Search for the cell housing the specified text and yield its (x, y) center coordinate. 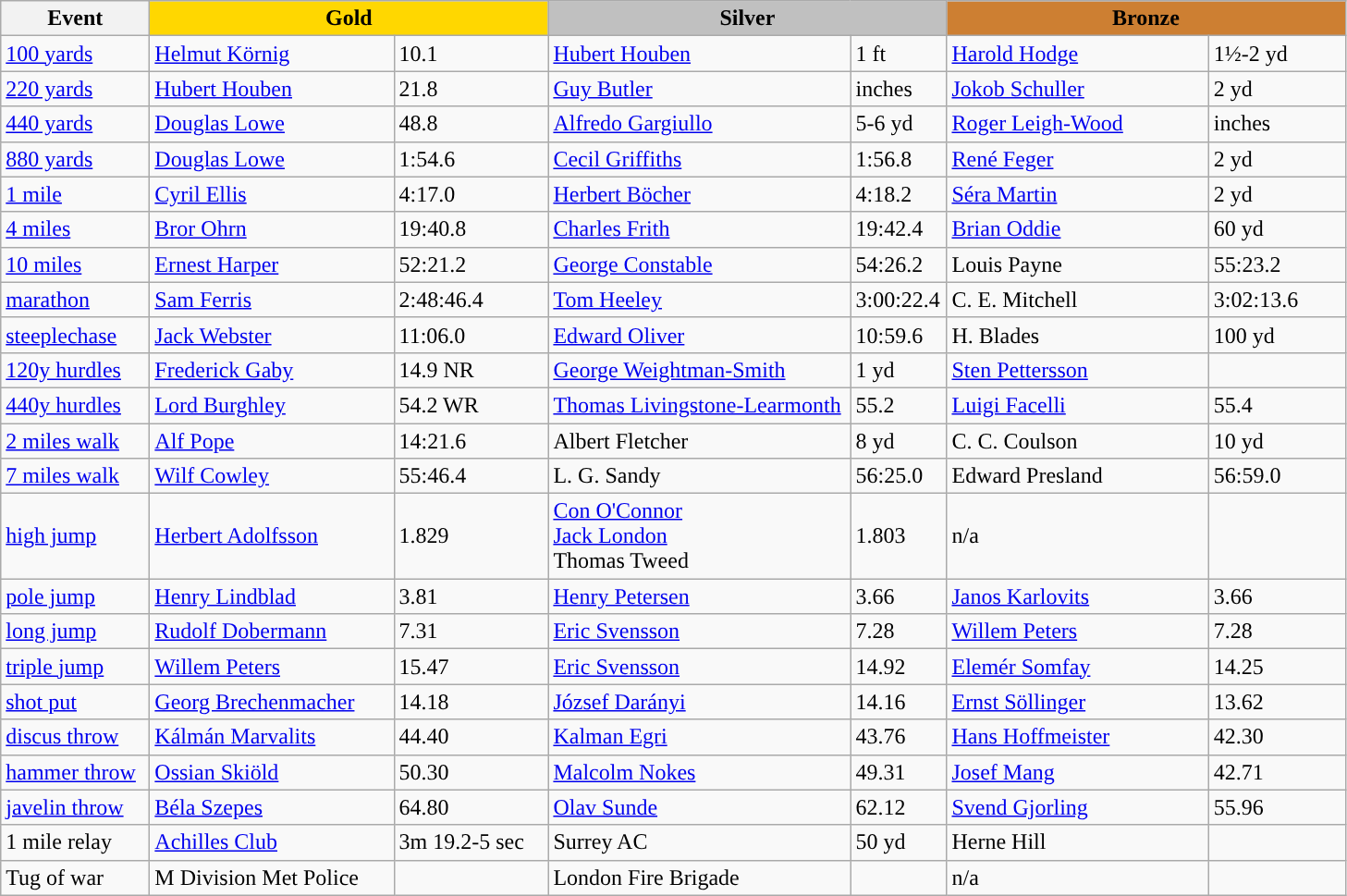
1 ft (899, 54)
50 yd (899, 842)
Georg Brechenmacher (272, 702)
10 yd (1277, 441)
120y hurdles (76, 370)
42.71 (1277, 772)
54:26.2 (899, 264)
Achilles Club (272, 842)
15.47 (471, 667)
55:46.4 (471, 476)
H. Blades (1078, 335)
14.9 NR (471, 370)
54.2 WR (471, 405)
Elemér Somfay (1078, 667)
4 miles (76, 229)
43.76 (899, 737)
3m 19.2-5 sec (471, 842)
1 yd (899, 370)
1 mile relay (76, 842)
Louis Payne (1078, 264)
Kalman Egri (699, 737)
19:42.4 (899, 229)
Wilf Cowley (272, 476)
100 yd (1277, 335)
10.1 (471, 54)
3.81 (471, 596)
marathon (76, 300)
Bronze (1146, 18)
Luigi Facelli (1078, 405)
52:21.2 (471, 264)
London Fire Brigade (699, 878)
3:00:22.4 (899, 300)
C. E. Mitchell (1078, 300)
Helmut Körnig (272, 54)
3:02:13.6 (1277, 300)
Herne Hill (1078, 842)
discus throw (76, 737)
Surrey AC (699, 842)
C. C. Coulson (1078, 441)
55.96 (1277, 807)
1 mile (76, 194)
Charles Frith (699, 229)
14.92 (899, 667)
440y hurdles (76, 405)
100 yards (76, 54)
Jack Webster (272, 335)
pole jump (76, 596)
Séra Martin (1078, 194)
Alfredo Gargiullo (699, 124)
triple jump (76, 667)
Hans Hoffmeister (1078, 737)
2:48:46.4 (471, 300)
Alf Pope (272, 441)
1:56.8 (899, 159)
48.8 (471, 124)
Event (76, 18)
42.30 (1277, 737)
Jokob Schuller (1078, 89)
Cecil Griffiths (699, 159)
Brian Oddie (1078, 229)
steeplechase (76, 335)
1:54.6 (471, 159)
high jump (76, 536)
55.2 (899, 405)
Tug of war (76, 878)
11:06.0 (471, 335)
14.18 (471, 702)
Lord Burghley (272, 405)
49.31 (899, 772)
2 miles walk (76, 441)
7 miles walk (76, 476)
Sten Pettersson (1078, 370)
Cyril Ellis (272, 194)
Harold Hodge (1078, 54)
19:40.8 (471, 229)
5-6 yd (899, 124)
1.803 (899, 536)
Béla Szepes (272, 807)
14.16 (899, 702)
L. G. Sandy (699, 476)
Malcolm Nokes (699, 772)
64.80 (471, 807)
Herbert Adolfsson (272, 536)
4:18.2 (899, 194)
7.31 (471, 632)
Janos Karlovits (1078, 596)
Tom Heeley (699, 300)
Gold (349, 18)
440 yards (76, 124)
Roger Leigh-Wood (1078, 124)
10 miles (76, 264)
Edward Presland (1078, 476)
George Constable (699, 264)
Henry Petersen (699, 596)
Guy Butler (699, 89)
50.30 (471, 772)
Henry Lindblad (272, 596)
55:23.2 (1277, 264)
13.62 (1277, 702)
Ernest Harper (272, 264)
René Feger (1078, 159)
21.8 (471, 89)
8 yd (899, 441)
Con O'Connor Jack London Thomas Tweed (699, 536)
Ernst Söllinger (1078, 702)
Kálmán Marvalits (272, 737)
Thomas Livingstone-Learmonth (699, 405)
62.12 (899, 807)
Herbert Böcher (699, 194)
Josef Mang (1078, 772)
Rudolf Dobermann (272, 632)
44.40 (471, 737)
Olav Sunde (699, 807)
55.4 (1277, 405)
Edward Oliver (699, 335)
14.25 (1277, 667)
14:21.6 (471, 441)
Silver (747, 18)
10:59.6 (899, 335)
1½-2 yd (1277, 54)
1.829 (471, 536)
880 yards (76, 159)
shot put (76, 702)
javelin throw (76, 807)
George Weightman-Smith (699, 370)
hammer throw (76, 772)
Sam Ferris (272, 300)
60 yd (1277, 229)
Ossian Skiöld (272, 772)
long jump (76, 632)
56:59.0 (1277, 476)
M Division Met Police (272, 878)
Svend Gjorling (1078, 807)
József Darányi (699, 702)
Frederick Gaby (272, 370)
Albert Fletcher (699, 441)
4:17.0 (471, 194)
Bror Ohrn (272, 229)
220 yards (76, 89)
56:25.0 (899, 476)
